Capture the cell that displays the provided text and extract its [X, Y] central coordinate. 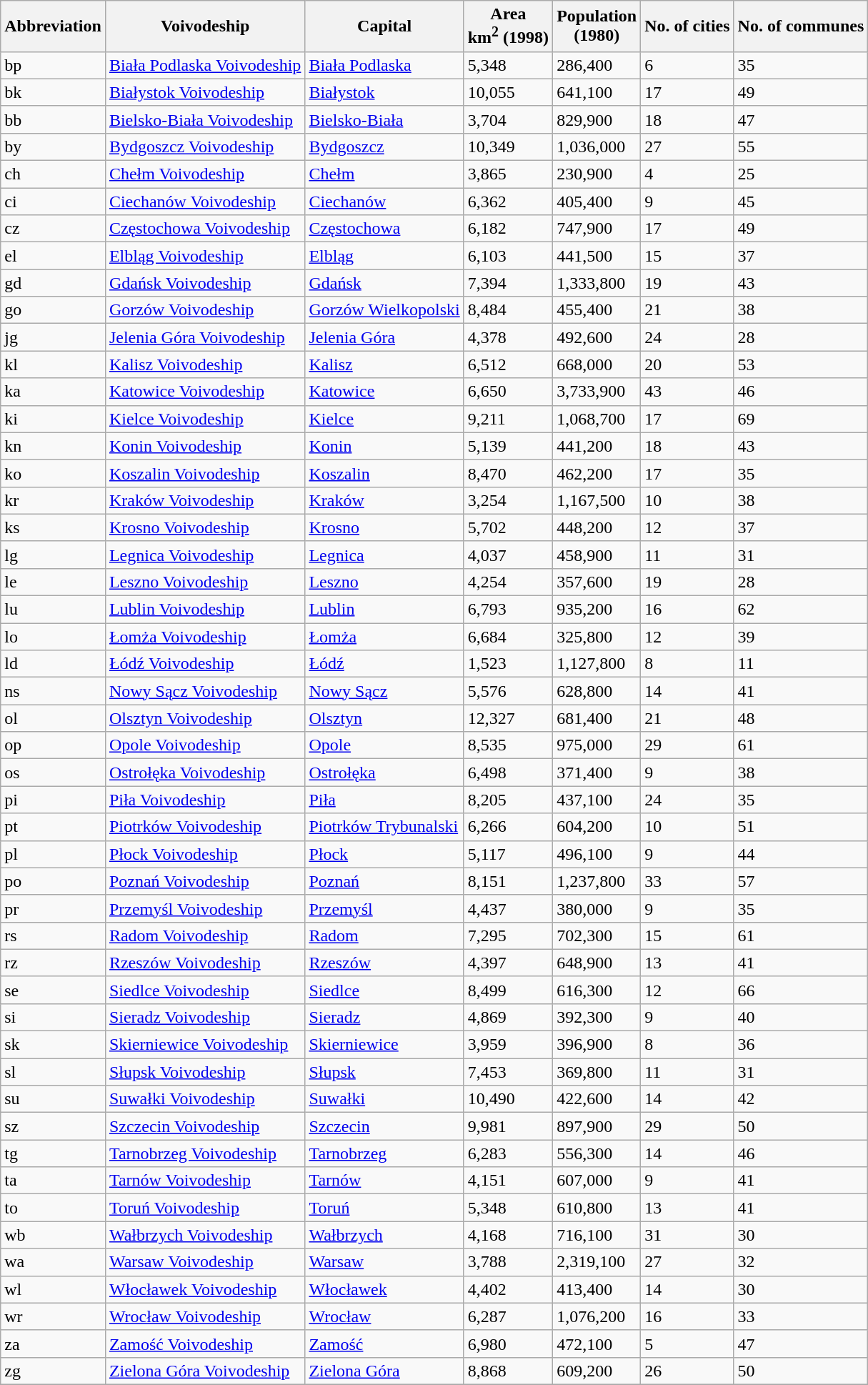
Wałbrzych Voivodeship [205, 1235]
Radom Voivodeship [205, 935]
472,100 [597, 1344]
Tarnobrzeg Voivodeship [205, 1153]
os [53, 773]
55 [801, 147]
392,300 [597, 1017]
ko [53, 473]
455,400 [597, 310]
369,800 [597, 1072]
Leszno Voivodeship [205, 582]
Krosno [384, 527]
441,200 [597, 446]
10,055 [508, 92]
Kalisz Voivodeship [205, 364]
4,037 [508, 555]
Kraków [384, 500]
4,437 [508, 908]
Gorzów Wielkopolski [384, 310]
wb [53, 1235]
48 [801, 718]
8,470 [508, 473]
sl [53, 1072]
5,702 [508, 527]
No. of communes [801, 26]
Zielona Góra [384, 1371]
44 [801, 854]
7,394 [508, 283]
Suwałki [384, 1099]
go [53, 310]
616,300 [597, 990]
3,788 [508, 1262]
Zamość [384, 1344]
wl [53, 1289]
No. of cities [687, 26]
6,266 [508, 827]
Łomża [384, 637]
40 [801, 1017]
ch [53, 174]
45 [801, 202]
716,100 [597, 1235]
ns [53, 691]
za [53, 1344]
tg [53, 1153]
Ostrołęka [384, 773]
Bydgoszcz [384, 147]
Tarnów [384, 1181]
62 [801, 610]
1,076,200 [597, 1316]
Ciechanów [384, 202]
6 [687, 65]
935,200 [597, 610]
Słupsk Voivodeship [205, 1072]
Zamość Voivodeship [205, 1344]
7,295 [508, 935]
si [53, 1017]
bk [53, 92]
8,484 [508, 310]
8,535 [508, 745]
6,980 [508, 1344]
8,499 [508, 990]
51 [801, 827]
66 [801, 990]
53 [801, 364]
Łódź Voivodeship [205, 664]
4,168 [508, 1235]
Elbląg [384, 256]
Jelenia Góra [384, 337]
6,362 [508, 202]
Kielce [384, 419]
Szczecin Voivodeship [205, 1126]
668,000 [597, 364]
462,200 [597, 473]
Nowy Sącz Voivodeship [205, 691]
Suwałki Voivodeship [205, 1099]
Toruń [384, 1208]
Koszalin Voivodeship [205, 473]
Opole Voivodeship [205, 745]
wa [53, 1262]
25 [801, 174]
286,400 [597, 65]
380,000 [597, 908]
Leszno [384, 582]
Legnica Voivodeship [205, 555]
Zielona Góra Voivodeship [205, 1371]
422,600 [597, 1099]
Sieradz [384, 1017]
se [53, 990]
437,100 [597, 800]
6,793 [508, 610]
6,684 [508, 637]
Lublin [384, 610]
10,490 [508, 1099]
Capital [384, 26]
975,000 [597, 745]
5 [687, 1344]
Skierniewice [384, 1045]
Gdańsk [384, 283]
6,650 [508, 392]
Częstochowa Voivodeship [205, 229]
pr [53, 908]
Toruń Voivodeship [205, 1208]
by [53, 147]
Ciechanów Voivodeship [205, 202]
zg [53, 1371]
Biała Podlaska [384, 65]
3,865 [508, 174]
Piła Voivodeship [205, 800]
8,151 [508, 881]
Białystok [384, 92]
681,400 [597, 718]
ci [53, 202]
Nowy Sącz [384, 691]
Płock [384, 854]
2,319,100 [597, 1262]
Piotrków Voivodeship [205, 827]
3,733,900 [597, 392]
Siedlce Voivodeship [205, 990]
4,402 [508, 1289]
Jelenia Góra Voivodeship [205, 337]
42 [801, 1099]
357,600 [597, 582]
1,333,800 [597, 283]
ka [53, 392]
Poznań Voivodeship [205, 881]
Wałbrzych [384, 1235]
Warsaw [384, 1262]
8,868 [508, 1371]
Włocławek [384, 1289]
4,869 [508, 1017]
wr [53, 1316]
Białystok Voivodeship [205, 92]
628,800 [597, 691]
4,378 [508, 337]
1,167,500 [597, 500]
Chełm Voivodeship [205, 174]
32 [801, 1262]
Katowice Voivodeship [205, 392]
Gdańsk Voivodeship [205, 283]
ki [53, 419]
3,959 [508, 1045]
Siedlce [384, 990]
sz [53, 1126]
Częstochowa [384, 229]
ks [53, 527]
rs [53, 935]
5,117 [508, 854]
610,800 [597, 1208]
ld [53, 664]
Katowice [384, 392]
Wrocław Voivodeship [205, 1316]
le [53, 582]
496,100 [597, 854]
396,900 [597, 1045]
6,498 [508, 773]
12,327 [508, 718]
Chełm [384, 174]
el [53, 256]
604,200 [597, 827]
556,300 [597, 1153]
5,139 [508, 446]
Krosno Voivodeship [205, 527]
Biała Podlaska Voivodeship [205, 65]
gd [53, 283]
bp [53, 65]
Legnica [384, 555]
ol [53, 718]
jg [53, 337]
9,981 [508, 1126]
458,900 [597, 555]
9,211 [508, 419]
492,600 [597, 337]
Skierniewice Voivodeship [205, 1045]
Opole [384, 745]
bb [53, 119]
Gorzów Voivodeship [205, 310]
Bydgoszcz Voivodeship [205, 147]
pi [53, 800]
20 [687, 364]
648,900 [597, 963]
Przemyśl [384, 908]
448,200 [597, 527]
1,237,800 [597, 881]
Sieradz Voivodeship [205, 1017]
Lublin Voivodeship [205, 610]
Kalisz [384, 364]
Elbląg Voivodeship [205, 256]
Konin Voivodeship [205, 446]
Przemyśl Voivodeship [205, 908]
Tarnów Voivodeship [205, 1181]
897,900 [597, 1126]
kn [53, 446]
rz [53, 963]
4,254 [508, 582]
Płock Voivodeship [205, 854]
Rzeszów [384, 963]
pt [53, 827]
3,254 [508, 500]
702,300 [597, 935]
Kielce Voivodeship [205, 419]
op [53, 745]
Rzeszów Voivodeship [205, 963]
230,900 [597, 174]
Abbreviation [53, 26]
Konin [384, 446]
Population(1980) [597, 26]
Włocławek Voivodeship [205, 1289]
413,400 [597, 1289]
641,100 [597, 92]
747,900 [597, 229]
6,182 [508, 229]
26 [687, 1371]
4,397 [508, 963]
6,103 [508, 256]
6,287 [508, 1316]
8,205 [508, 800]
Wrocław [384, 1316]
5,576 [508, 691]
4,151 [508, 1181]
325,800 [597, 637]
1,068,700 [597, 419]
Olsztyn [384, 718]
Ostrołęka Voivodeship [205, 773]
Tarnobrzeg [384, 1153]
to [53, 1208]
69 [801, 419]
371,400 [597, 773]
Radom [384, 935]
607,000 [597, 1181]
1,127,800 [597, 664]
441,500 [597, 256]
10,349 [508, 147]
Słupsk [384, 1072]
6,512 [508, 364]
39 [801, 637]
Olsztyn Voivodeship [205, 718]
lo [53, 637]
1,036,000 [597, 147]
kr [53, 500]
kl [53, 364]
sk [53, 1045]
Warsaw Voivodeship [205, 1262]
405,400 [597, 202]
po [53, 881]
36 [801, 1045]
7,453 [508, 1072]
57 [801, 881]
Bielsko-Biała Voivodeship [205, 119]
1,523 [508, 664]
ta [53, 1181]
609,200 [597, 1371]
pl [53, 854]
3,704 [508, 119]
6,283 [508, 1153]
Kraków Voivodeship [205, 500]
Piła [384, 800]
Szczecin [384, 1126]
lg [53, 555]
Bielsko-Biała [384, 119]
Łomża Voivodeship [205, 637]
lu [53, 610]
Koszalin [384, 473]
Łódź [384, 664]
su [53, 1099]
Poznań [384, 881]
cz [53, 229]
Areakm2 (1998) [508, 26]
Voivodeship [205, 26]
4 [687, 174]
Piotrków Trybunalski [384, 827]
829,900 [597, 119]
